Scan for the cell matching the given text and deliver its (X, Y) coordinate at center. 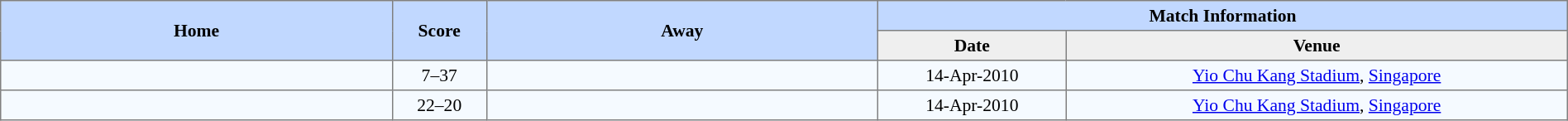
Score (439, 31)
Match Information (1223, 16)
Venue (1317, 46)
22–20 (439, 105)
Date (973, 46)
7–37 (439, 75)
Home (197, 31)
Away (682, 31)
